Return [X, Y] of the center of cell containing provided text 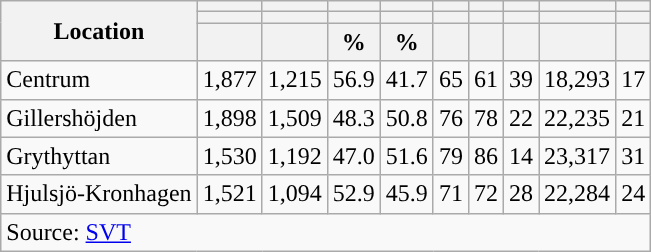
Grythyttan [99, 156]
76 [450, 118]
1,530 [230, 156]
Source: SVT [326, 232]
1,215 [294, 80]
1,898 [230, 118]
45.9 [406, 194]
Centrum [99, 80]
72 [486, 194]
Gillershöjden [99, 118]
1,877 [230, 80]
22,284 [578, 194]
65 [450, 80]
79 [450, 156]
23,317 [578, 156]
61 [486, 80]
1,094 [294, 194]
18,293 [578, 80]
41.7 [406, 80]
86 [486, 156]
39 [520, 80]
1,192 [294, 156]
28 [520, 194]
78 [486, 118]
71 [450, 194]
56.9 [354, 80]
48.3 [354, 118]
21 [634, 118]
51.6 [406, 156]
50.8 [406, 118]
17 [634, 80]
22 [520, 118]
14 [520, 156]
Location [99, 31]
Hjulsjö-Kronhagen [99, 194]
31 [634, 156]
24 [634, 194]
1,521 [230, 194]
22,235 [578, 118]
52.9 [354, 194]
1,509 [294, 118]
47.0 [354, 156]
